Search for the cell housing the specified text and yield its (x, y) center coordinate. 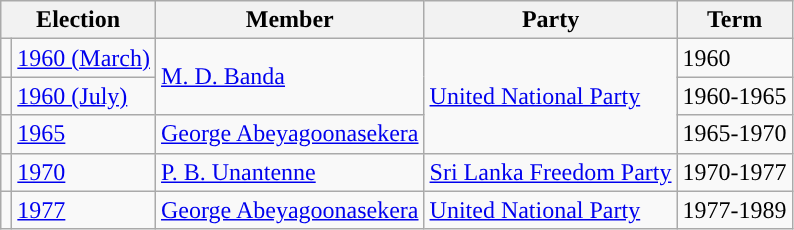
1977 (84, 210)
1960 (July) (84, 96)
Election (78, 20)
P. B. Unantenne (290, 172)
Term (734, 20)
1970-1977 (734, 172)
1965-1970 (734, 134)
Party (550, 20)
1960-1965 (734, 96)
Sri Lanka Freedom Party (550, 172)
1960 (March) (84, 58)
1977-1989 (734, 210)
Member (290, 20)
1960 (734, 58)
1970 (84, 172)
M. D. Banda (290, 77)
1965 (84, 134)
